Scan for the cell matching the given text and deliver its [x, y] coordinate at center. 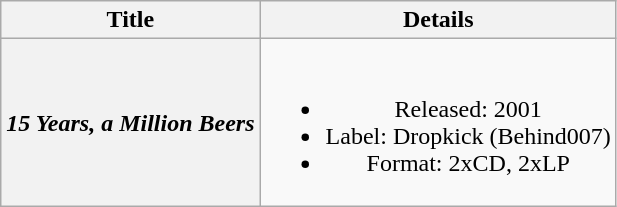
Details [438, 20]
15 Years, a Million Beers [130, 122]
Title [130, 20]
Released: 2001Label: Dropkick (Behind007)Format: 2xCD, 2xLP [438, 122]
